Locate the cell with the specified text and output its [x, y] center coordinate. 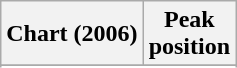
Chart (2006) [72, 34]
Peak position [189, 34]
